Detect which cell encompasses the target text, then output its [x, y] center coordinate. 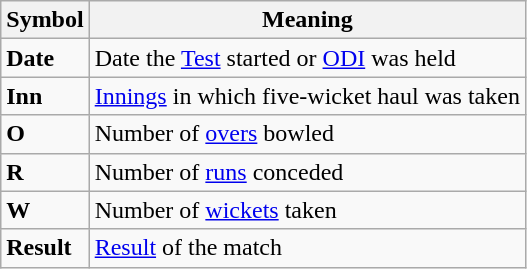
Date [45, 58]
O [45, 134]
Meaning [307, 20]
R [45, 172]
Date the Test started or ODI was held [307, 58]
Result [45, 248]
Result of the match [307, 248]
Number of overs bowled [307, 134]
Inn [45, 96]
W [45, 210]
Innings in which five-wicket haul was taken [307, 96]
Number of runs conceded [307, 172]
Number of wickets taken [307, 210]
Symbol [45, 20]
